Locate the cell with the specified text and output its (X, Y) center coordinate. 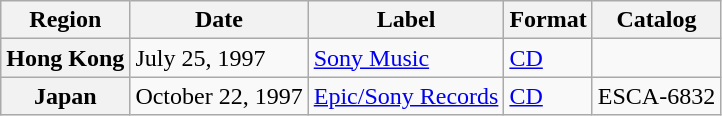
Sony Music (406, 58)
July 25, 1997 (219, 58)
October 22, 1997 (219, 96)
Epic/Sony Records (406, 96)
Format (548, 20)
Date (219, 20)
Region (66, 20)
Catalog (656, 20)
ESCA-6832 (656, 96)
Hong Kong (66, 58)
Japan (66, 96)
Label (406, 20)
